For the text-containing cell, return its midpoint in [X, Y] coordinate format. 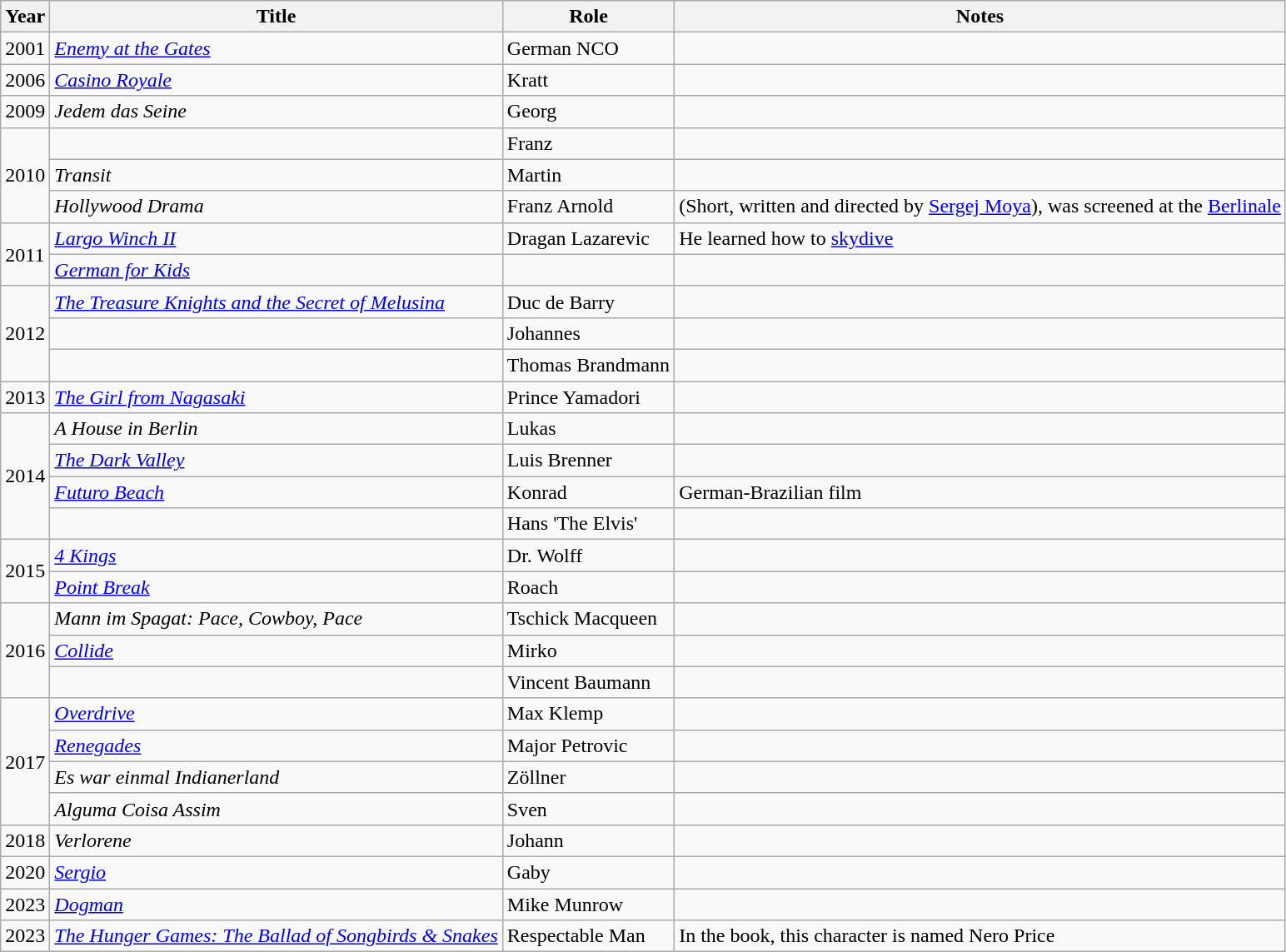
2015 [25, 571]
Renegades [277, 745]
Enemy at the Gates [277, 48]
Luis Brenner [588, 461]
2012 [25, 333]
Mike Munrow [588, 904]
The Girl from Nagasaki [277, 397]
Collide [277, 650]
2020 [25, 872]
Sven [588, 809]
Georg [588, 112]
Thomas Brandmann [588, 365]
Respectable Man [588, 936]
Franz [588, 143]
Johann [588, 840]
Casino Royale [277, 80]
Duc de Barry [588, 302]
(Short, written and directed by Sergej Moya), was screened at the Berlinale [980, 207]
Hollywood Drama [277, 207]
Year [25, 17]
Roach [588, 587]
Title [277, 17]
2011 [25, 254]
Es war einmal Indianerland [277, 777]
2016 [25, 650]
The Dark Valley [277, 461]
2009 [25, 112]
Hans 'The Elvis' [588, 524]
Konrad [588, 492]
Alguma Coisa Assim [277, 809]
Lukas [588, 429]
2017 [25, 761]
The Hunger Games: The Ballad of Songbirds & Snakes [277, 936]
Mirko [588, 650]
Sergio [277, 872]
4 Kings [277, 556]
Vincent Baumann [588, 682]
Max Klemp [588, 714]
Johannes [588, 333]
Zöllner [588, 777]
Jedem das Seine [277, 112]
The Treasure Knights and the Secret of Melusina [277, 302]
Prince Yamadori [588, 397]
2006 [25, 80]
Transit [277, 175]
Verlorene [277, 840]
2014 [25, 476]
2010 [25, 175]
Dogman [277, 904]
2013 [25, 397]
Martin [588, 175]
German NCO [588, 48]
Mann im Spagat: Pace, Cowboy, Pace [277, 619]
German for Kids [277, 270]
He learned how to skydive [980, 238]
Role [588, 17]
A House in Berlin [277, 429]
2018 [25, 840]
Dr. Wolff [588, 556]
In the book, this character is named Nero Price [980, 936]
Dragan Lazarevic [588, 238]
Point Break [277, 587]
Major Petrovic [588, 745]
Futuro Beach [277, 492]
Gaby [588, 872]
Largo Winch II [277, 238]
Franz Arnold [588, 207]
Overdrive [277, 714]
German-Brazilian film [980, 492]
Kratt [588, 80]
Notes [980, 17]
Tschick Macqueen [588, 619]
2001 [25, 48]
